Locate the cell with the specified text and output its [X, Y] center coordinate. 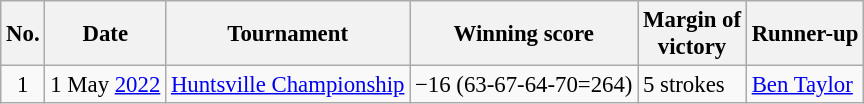
−16 (63-67-64-70=264) [524, 85]
Ben Taylor [804, 85]
Margin ofvictory [692, 34]
Date [106, 34]
No. [23, 34]
1 May 2022 [106, 85]
Tournament [288, 34]
1 [23, 85]
5 strokes [692, 85]
Huntsville Championship [288, 85]
Winning score [524, 34]
Runner-up [804, 34]
